Identify which cell holds the provided text, then report its [X, Y] central coordinate. 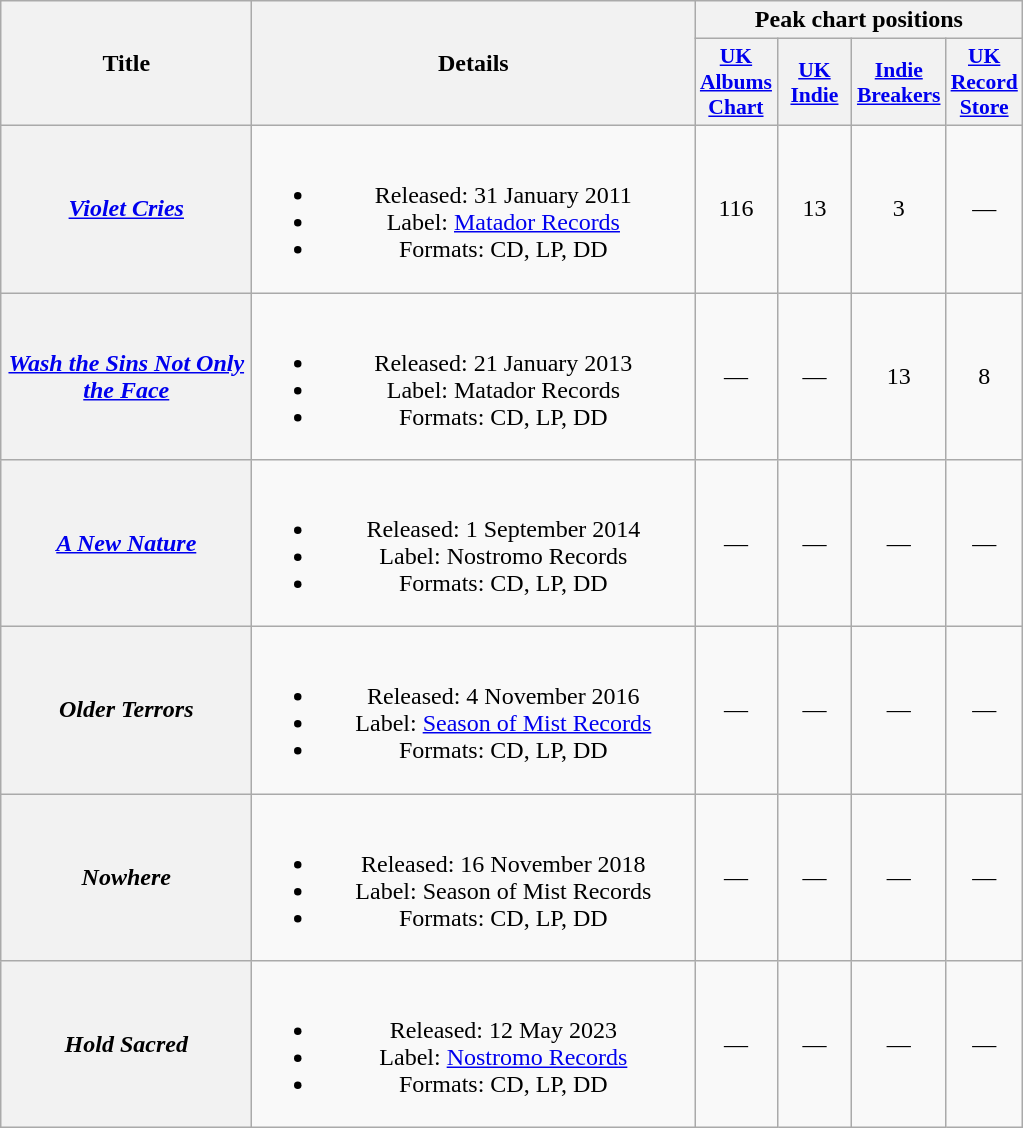
Title [126, 64]
116 [736, 208]
Released: 1 September 2014Label: Nostromo RecordsFormats: CD, LP, DD [474, 544]
Indie Breakers [899, 82]
8 [984, 376]
UK Indie [814, 82]
Released: 31 January 2011Label: Matador RecordsFormats: CD, LP, DD [474, 208]
Violet Cries [126, 208]
Released: 16 November 2018Label: Season of Mist RecordsFormats: CD, LP, DD [474, 878]
Released: 12 May 2023Label: Nostromo RecordsFormats: CD, LP, DD [474, 1044]
UK Record Store [984, 82]
UK Albums Chart [736, 82]
3 [899, 208]
Hold Sacred [126, 1044]
Released: 4 November 2016Label: Season of Mist RecordsFormats: CD, LP, DD [474, 710]
A New Nature [126, 544]
Older Terrors [126, 710]
Nowhere [126, 878]
Released: 21 January 2013Label: Matador RecordsFormats: CD, LP, DD [474, 376]
Details [474, 64]
Wash the Sins Not Only the Face [126, 376]
Peak chart positions [859, 20]
